Scan for the cell matching the given text and deliver its [x, y] coordinate at center. 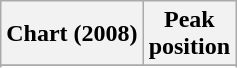
Peakposition [189, 34]
Chart (2008) [72, 34]
